Return the [X, Y] coordinate for the center point of the cell that contains the specified text.  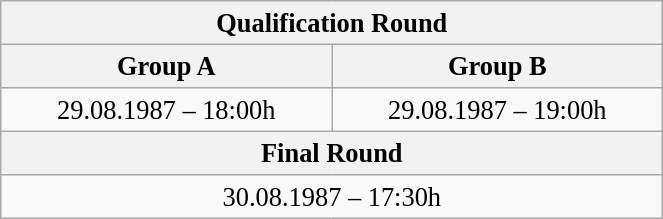
Group B [498, 66]
Group A [166, 66]
29.08.1987 – 19:00h [498, 109]
Final Round [332, 153]
Qualification Round [332, 22]
30.08.1987 – 17:30h [332, 197]
29.08.1987 – 18:00h [166, 109]
